Return the [x, y] coordinate for the center point of the cell that contains the specified text.  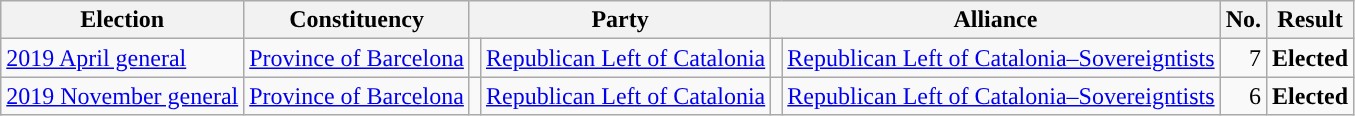
2019 November general [122, 96]
Party [620, 20]
Alliance [996, 20]
Result [1310, 20]
Constituency [357, 20]
6 [1243, 96]
No. [1243, 20]
7 [1243, 58]
Election [122, 20]
2019 April general [122, 58]
